Pinpoint the cell where the given text exists, returning its (X, Y) midpoint coordinate. 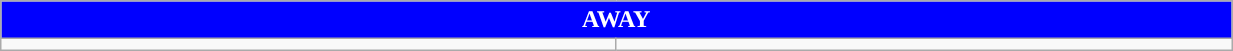
AWAY (616, 20)
